Determine the [x, y] coordinate at the center of the cell enclosing the given text.  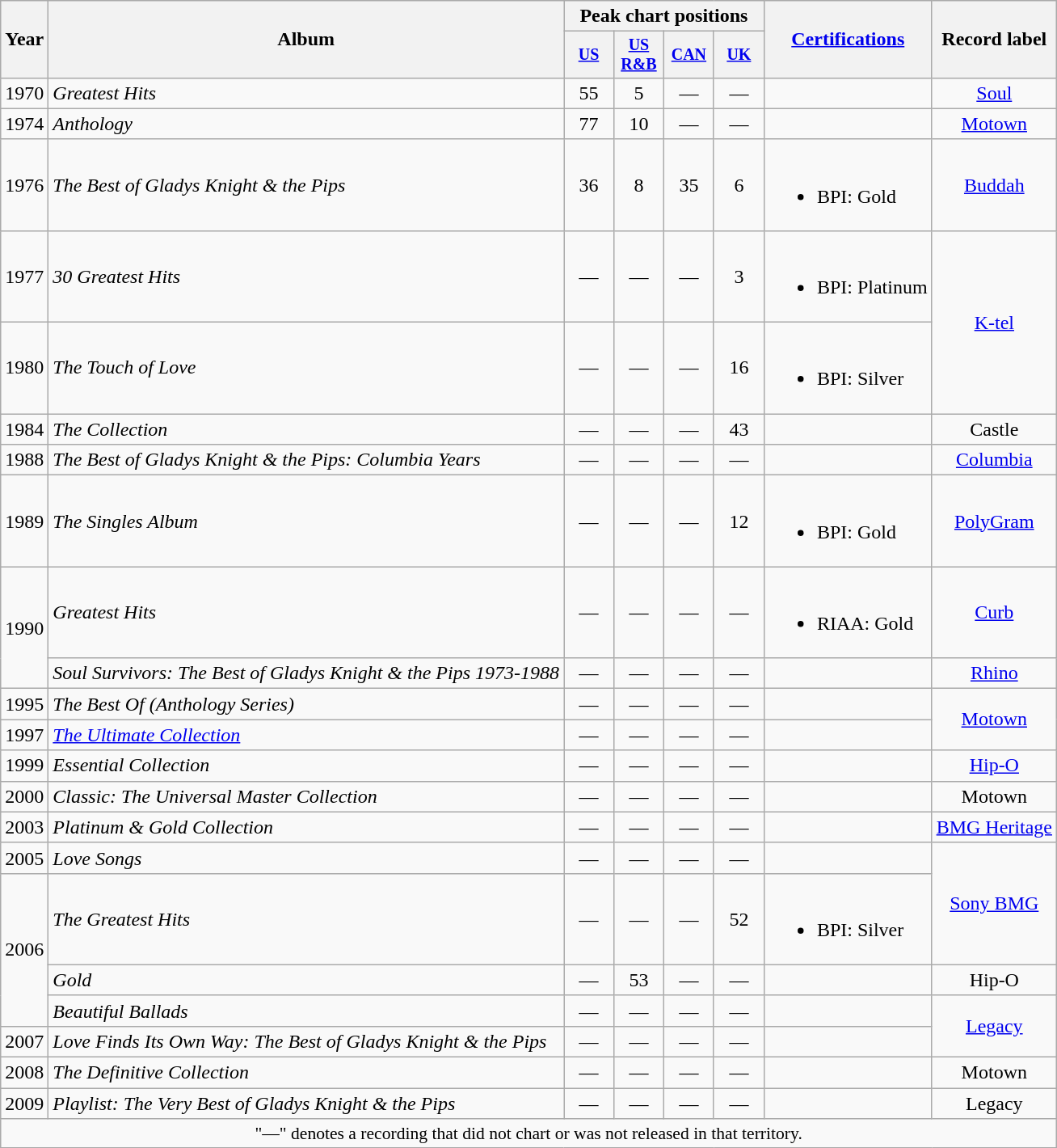
CAN [689, 55]
USR&B [638, 55]
PolyGram [994, 521]
Sony BMG [994, 904]
10 [638, 124]
12 [739, 521]
The Touch of Love [306, 369]
Soul [994, 93]
2006 [24, 949]
1984 [24, 429]
BMG Heritage [994, 827]
43 [739, 429]
1997 [24, 735]
The Definitive Collection [306, 1073]
2003 [24, 827]
77 [589, 124]
3 [739, 276]
36 [589, 184]
Beautiful Ballads [306, 1011]
Curb [994, 613]
8 [638, 184]
K-tel [994, 322]
The Best of Gladys Knight & the Pips [306, 184]
Record label [994, 40]
1995 [24, 704]
2005 [24, 858]
RIAA: Gold [848, 613]
1988 [24, 460]
Anthology [306, 124]
1976 [24, 184]
Columbia [994, 460]
BPI: Platinum [848, 276]
Platinum & Gold Collection [306, 827]
UK [739, 55]
35 [689, 184]
52 [739, 918]
53 [638, 980]
Certifications [848, 40]
The Best Of (Anthology Series) [306, 704]
Essential Collection [306, 766]
Classic: The Universal Master Collection [306, 796]
Playlist: The Very Best of Gladys Knight & the Pips [306, 1104]
16 [739, 369]
Rhino [994, 673]
The Singles Album [306, 521]
2009 [24, 1104]
30 Greatest Hits [306, 276]
1970 [24, 93]
1974 [24, 124]
Year [24, 40]
The Ultimate Collection [306, 735]
6 [739, 184]
Soul Survivors: The Best of Gladys Knight & the Pips 1973-1988 [306, 673]
1999 [24, 766]
Buddah [994, 184]
The Best of Gladys Knight & the Pips: Columbia Years [306, 460]
1977 [24, 276]
5 [638, 93]
1989 [24, 521]
2000 [24, 796]
2007 [24, 1041]
1980 [24, 369]
Love Songs [306, 858]
"—" denotes a recording that did not chart or was not released in that territory. [528, 1133]
1990 [24, 627]
US [589, 55]
2008 [24, 1073]
The Collection [306, 429]
Love Finds Its Own Way: The Best of Gladys Knight & the Pips [306, 1041]
Peak chart positions [664, 16]
Gold [306, 980]
55 [589, 93]
Castle [994, 429]
Album [306, 40]
The Greatest Hits [306, 918]
